Extract the [x, y] coordinate from the center of the cell holding the provided text.  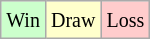
Draw [72, 20]
Loss [126, 20]
Win [24, 20]
